For the text-containing cell, return its midpoint in (X, Y) coordinate format. 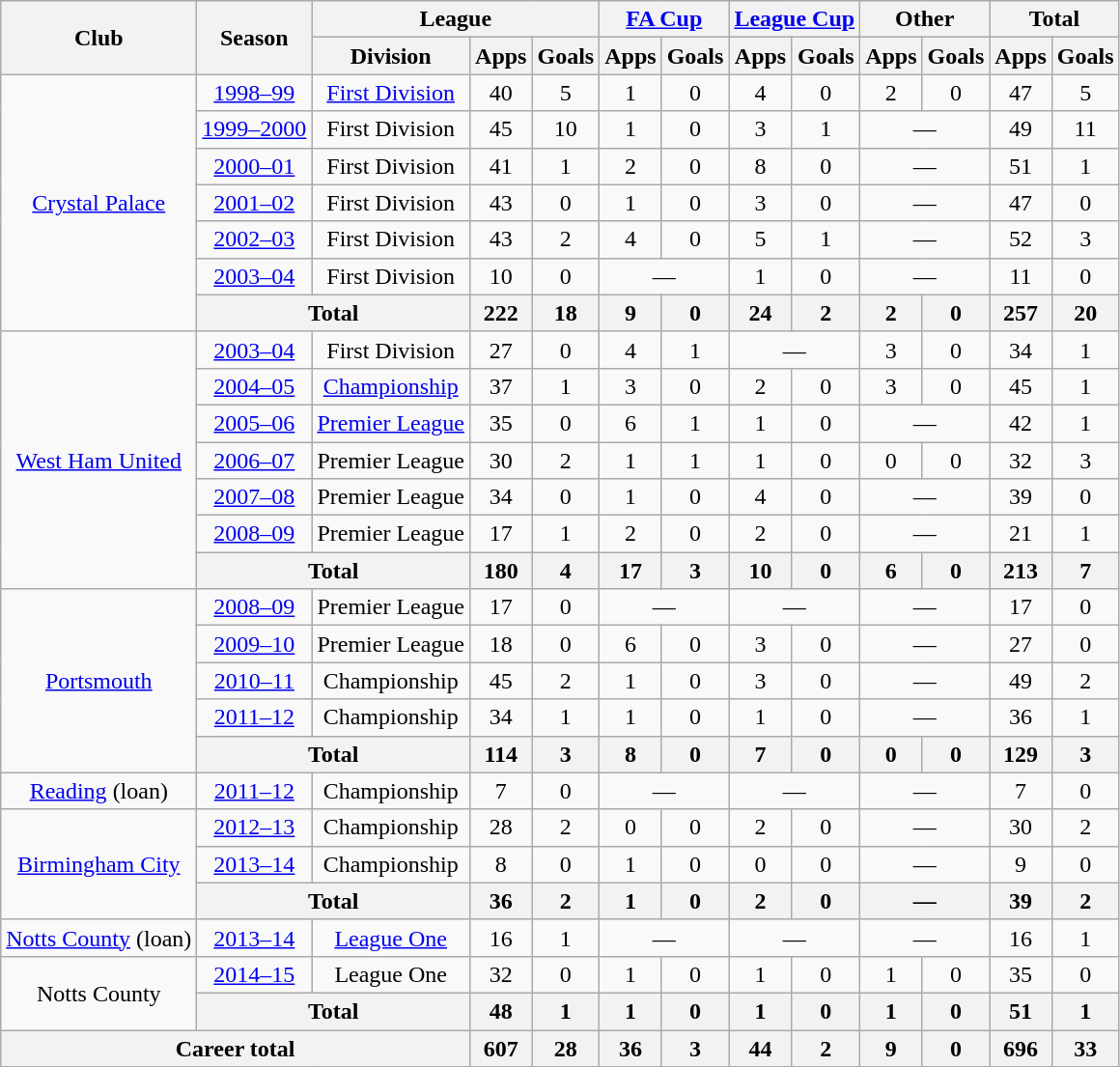
League Cup (795, 19)
21 (1021, 534)
Career total (236, 1048)
114 (501, 754)
222 (501, 313)
Notts County (loan) (98, 938)
Other (925, 19)
2009–10 (255, 644)
Season (255, 38)
37 (501, 386)
44 (761, 1048)
Reading (loan) (98, 791)
2004–05 (255, 386)
2006–07 (255, 461)
League (456, 19)
607 (501, 1048)
1999–2000 (255, 129)
2002–03 (255, 239)
24 (761, 313)
1998–99 (255, 93)
2007–08 (255, 497)
Birmingham City (98, 864)
Division (391, 56)
48 (501, 1011)
2010–11 (255, 681)
2014–15 (255, 974)
41 (501, 166)
696 (1021, 1048)
2012–13 (255, 828)
Portsmouth (98, 681)
Club (98, 38)
Notts County (98, 993)
180 (501, 571)
2001–02 (255, 203)
West Ham United (98, 460)
213 (1021, 571)
40 (501, 93)
52 (1021, 239)
FA Cup (664, 19)
257 (1021, 313)
2005–06 (255, 423)
Crystal Palace (98, 203)
42 (1021, 423)
20 (1085, 313)
33 (1085, 1048)
2000–01 (255, 166)
129 (1021, 754)
